Capture the cell that displays the provided text and extract its [X, Y] central coordinate. 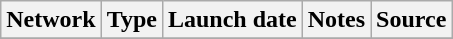
Launch date [232, 20]
Source [412, 20]
Notes [336, 20]
Network [51, 20]
Type [132, 20]
